Identify which cell holds the provided text, then report its (X, Y) central coordinate. 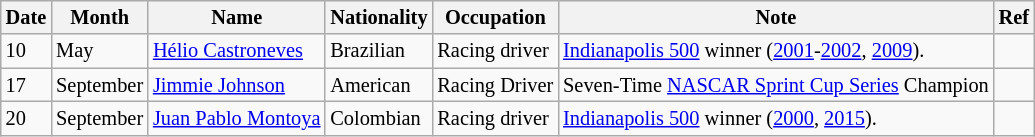
Occupation (495, 17)
17 (26, 85)
Name (236, 17)
Month (100, 17)
Date (26, 17)
10 (26, 51)
Seven-Time NASCAR Sprint Cup Series Champion (776, 85)
May (100, 51)
American (378, 85)
Indianapolis 500 winner (2001-2002, 2009). (776, 51)
Ref (1014, 17)
Juan Pablo Montoya (236, 118)
Colombian (378, 118)
Nationality (378, 17)
Racing Driver (495, 85)
Note (776, 17)
Indianapolis 500 winner (2000, 2015). (776, 118)
Hélio Castroneves (236, 51)
20 (26, 118)
Jimmie Johnson (236, 85)
Brazilian (378, 51)
